For the text-containing cell, return its midpoint in [x, y] coordinate format. 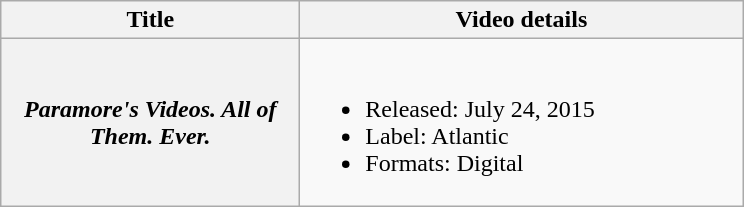
Title [150, 20]
Paramore's Videos. All of Them. Ever. [150, 122]
Released: July 24, 2015Label: AtlanticFormats: Digital [522, 122]
Video details [522, 20]
